Output the [X, Y] coordinate of the center of the cell containing the given text.  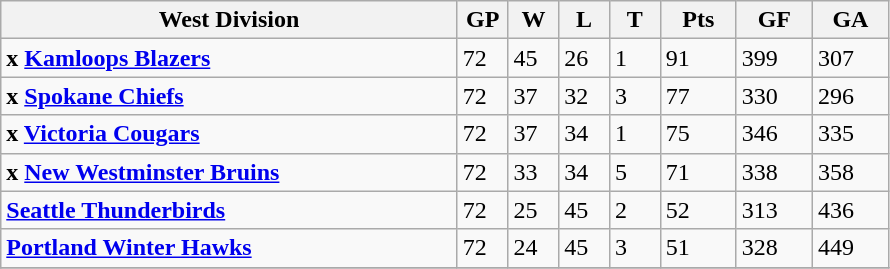
313 [774, 210]
358 [850, 172]
399 [774, 58]
26 [584, 58]
296 [850, 96]
32 [584, 96]
51 [698, 248]
330 [774, 96]
25 [534, 210]
71 [698, 172]
GA [850, 20]
GF [774, 20]
L [584, 20]
33 [534, 172]
338 [774, 172]
T [634, 20]
436 [850, 210]
2 [634, 210]
346 [774, 134]
335 [850, 134]
52 [698, 210]
x New Westminster Bruins [230, 172]
GP [482, 20]
91 [698, 58]
449 [850, 248]
Seattle Thunderbirds [230, 210]
W [534, 20]
75 [698, 134]
5 [634, 172]
x Kamloops Blazers [230, 58]
Portland Winter Hawks [230, 248]
x Spokane Chiefs [230, 96]
x Victoria Cougars [230, 134]
24 [534, 248]
West Division [230, 20]
328 [774, 248]
307 [850, 58]
Pts [698, 20]
77 [698, 96]
